Locate the cell with the specified text and output its (x, y) center coordinate. 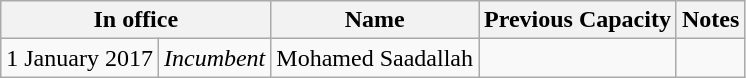
Previous Capacity (577, 20)
1 January 2017 (80, 58)
Notes (710, 20)
Incumbent (214, 58)
Mohamed Saadallah (375, 58)
Name (375, 20)
In office (136, 20)
